Determine the (x, y) coordinate at the center of the cell enclosing the given text.  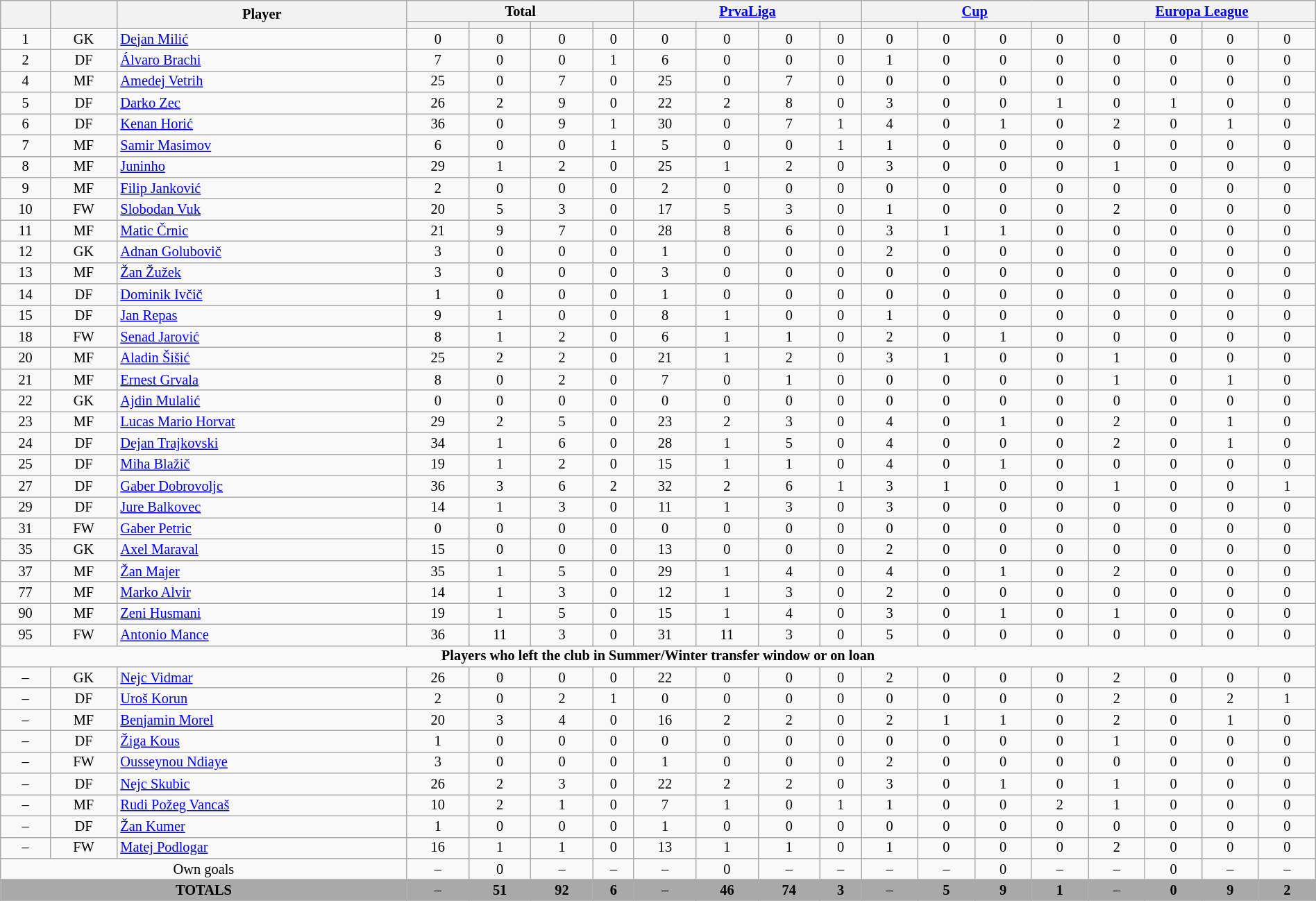
Zeni Husmani (262, 614)
Total (521, 11)
95 (26, 634)
Samir Masimov (262, 146)
Filip Janković (262, 187)
Cup (975, 11)
Žan Žužek (262, 273)
90 (26, 614)
32 (665, 486)
Aladin Šišić (262, 358)
Dominik Ivčič (262, 294)
24 (26, 443)
30 (665, 124)
Žiga Kous (262, 741)
Player (262, 14)
Žan Kumer (262, 826)
Ernest Grvala (262, 379)
Rudi Požeg Vancaš (262, 805)
Marko Alvir (262, 593)
Jure Balkovec (262, 507)
Matic Črnic (262, 230)
Lucas Mario Horvat (262, 422)
37 (26, 571)
Uroš Korun (262, 698)
Adnan Golubovič (262, 251)
27 (26, 486)
Europa League (1202, 11)
Matej Podlogar (262, 848)
17 (665, 210)
Miha Blažič (262, 465)
Players who left the club in Summer/Winter transfer window or on loan (658, 657)
Gaber Petric (262, 529)
PrvaLiga (747, 11)
Kenan Horić (262, 124)
Dejan Milić (262, 39)
Ousseynou Ndiaye (262, 762)
Own goals (204, 869)
46 (727, 890)
Slobodan Vuk (262, 210)
Amedej Vetrih (262, 82)
51 (500, 890)
Nejc Skubic (262, 784)
Ajdin Mulalić (262, 401)
Žan Majer (262, 571)
Álvaro Brachi (262, 60)
Axel Maraval (262, 550)
18 (26, 337)
Antonio Mance (262, 634)
Dejan Trajkovski (262, 443)
Senad Jarović (262, 337)
Benjamin Morel (262, 721)
Jan Repas (262, 315)
Darko Zec (262, 103)
Juninho (262, 167)
77 (26, 593)
34 (437, 443)
TOTALS (204, 890)
92 (562, 890)
74 (788, 890)
Gaber Dobrovoljc (262, 486)
Nejc Vidmar (262, 677)
